Output the [X, Y] coordinate of the center of the cell containing the given text.  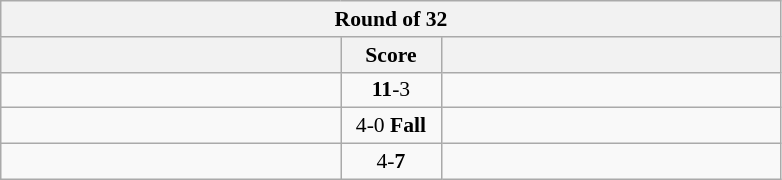
4-0 Fall [391, 126]
11-3 [391, 90]
Round of 32 [391, 19]
Score [391, 55]
4-7 [391, 162]
